Capture the cell that displays the provided text and extract its [x, y] central coordinate. 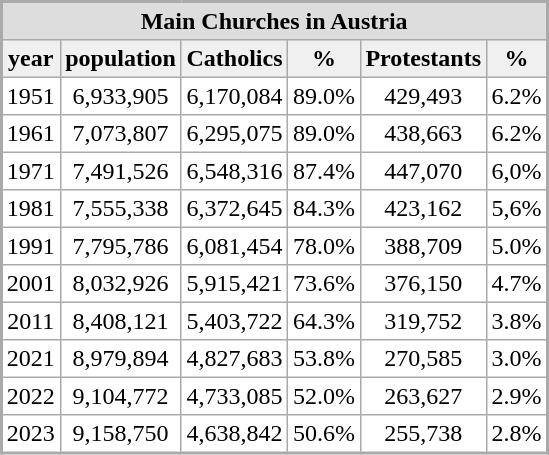
376,150 [423, 284]
87.4% [324, 171]
7,073,807 [120, 134]
7,491,526 [120, 171]
5,915,421 [234, 284]
1971 [30, 171]
2022 [30, 396]
6,081,454 [234, 246]
Main Churches in Austria [274, 21]
1951 [30, 96]
5,403,722 [234, 321]
447,070 [423, 171]
319,752 [423, 321]
52.0% [324, 396]
9,104,772 [120, 396]
7,795,786 [120, 246]
population [120, 59]
84.3% [324, 209]
4,733,085 [234, 396]
8,032,926 [120, 284]
4,638,842 [234, 434]
255,738 [423, 434]
429,493 [423, 96]
50.6% [324, 434]
270,585 [423, 359]
1991 [30, 246]
423,162 [423, 209]
4,827,683 [234, 359]
year [30, 59]
6,372,645 [234, 209]
2021 [30, 359]
78.0% [324, 246]
8,408,121 [120, 321]
Protestants [423, 59]
3.8% [516, 321]
2011 [30, 321]
1981 [30, 209]
7,555,338 [120, 209]
Catholics [234, 59]
388,709 [423, 246]
2023 [30, 434]
3.0% [516, 359]
9,158,750 [120, 434]
2.9% [516, 396]
53.8% [324, 359]
4.7% [516, 284]
6,295,075 [234, 134]
1961 [30, 134]
6,548,316 [234, 171]
73.6% [324, 284]
6,170,084 [234, 96]
2001 [30, 284]
438,663 [423, 134]
263,627 [423, 396]
5,6% [516, 209]
2.8% [516, 434]
5.0% [516, 246]
8,979,894 [120, 359]
6,0% [516, 171]
64.3% [324, 321]
6,933,905 [120, 96]
